Identify which cell holds the provided text, then report its (X, Y) central coordinate. 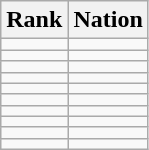
Rank (34, 20)
Nation (108, 20)
